Scan for the cell matching the given text and deliver its [X, Y] coordinate at center. 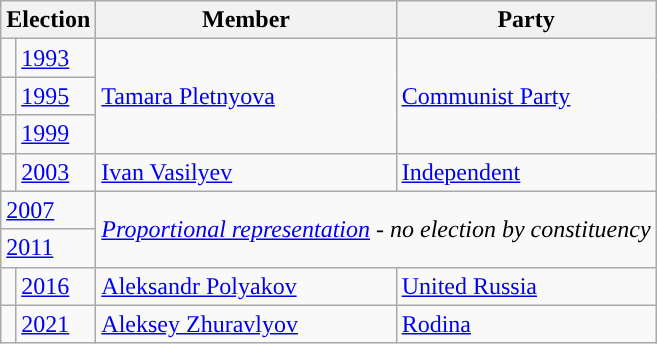
Ivan Vasilyev [246, 172]
2021 [56, 324]
Party [526, 20]
2003 [56, 172]
2007 [48, 210]
1993 [56, 58]
1995 [56, 96]
Member [246, 20]
Election [48, 20]
Proportional representation - no election by constituency [376, 229]
Tamara Pletnyova [246, 96]
United Russia [526, 286]
Aleksandr Polyakov [246, 286]
2011 [48, 248]
Aleksey Zhuravlyov [246, 324]
2016 [56, 286]
Communist Party [526, 96]
1999 [56, 134]
Rodina [526, 324]
Independent [526, 172]
